Capture the cell that displays the provided text and extract its (x, y) central coordinate. 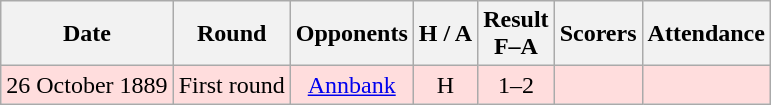
ResultF–A (516, 34)
26 October 1889 (87, 85)
First round (232, 85)
Annbank (352, 85)
H / A (445, 34)
1–2 (516, 85)
H (445, 85)
Scorers (598, 34)
Date (87, 34)
Opponents (352, 34)
Round (232, 34)
Attendance (706, 34)
